Find where the given text appears and provide that cell's center as [x, y] coordinate. 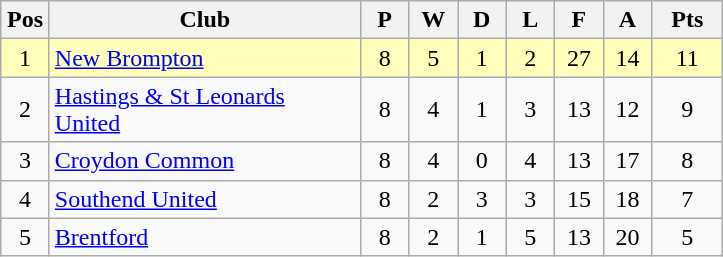
12 [628, 110]
L [530, 20]
17 [628, 161]
20 [628, 237]
0 [482, 161]
Pts [688, 20]
18 [628, 199]
D [482, 20]
A [628, 20]
Brentford [204, 237]
W [434, 20]
Club [204, 20]
Pos [26, 20]
7 [688, 199]
27 [580, 58]
Southend United [204, 199]
15 [580, 199]
P [384, 20]
Croydon Common [204, 161]
F [580, 20]
9 [688, 110]
Hastings & St Leonards United [204, 110]
14 [628, 58]
New Brompton [204, 58]
11 [688, 58]
